Return [X, Y] of the center of cell containing provided text 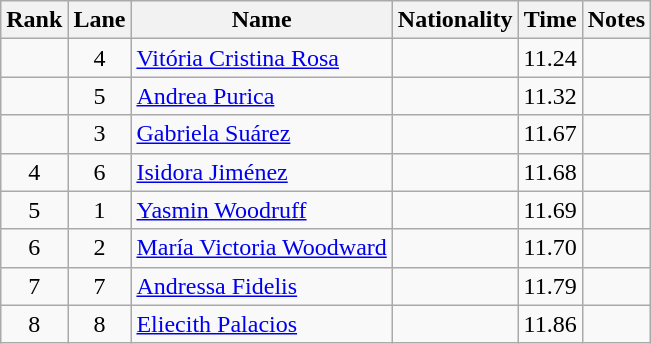
Isidora Jiménez [262, 172]
Rank [34, 20]
11.86 [550, 324]
11.79 [550, 286]
Yasmin Woodruff [262, 210]
11.32 [550, 96]
3 [100, 134]
Gabriela Suárez [262, 134]
11.70 [550, 248]
2 [100, 248]
Vitória Cristina Rosa [262, 58]
Eliecith Palacios [262, 324]
1 [100, 210]
11.68 [550, 172]
Notes [616, 20]
Time [550, 20]
11.67 [550, 134]
Lane [100, 20]
11.24 [550, 58]
11.69 [550, 210]
Name [262, 20]
Nationality [455, 20]
Andrea Purica [262, 96]
Andressa Fidelis [262, 286]
María Victoria Woodward [262, 248]
